From the cell containing the given text, extract its center point as (x, y) coordinate. 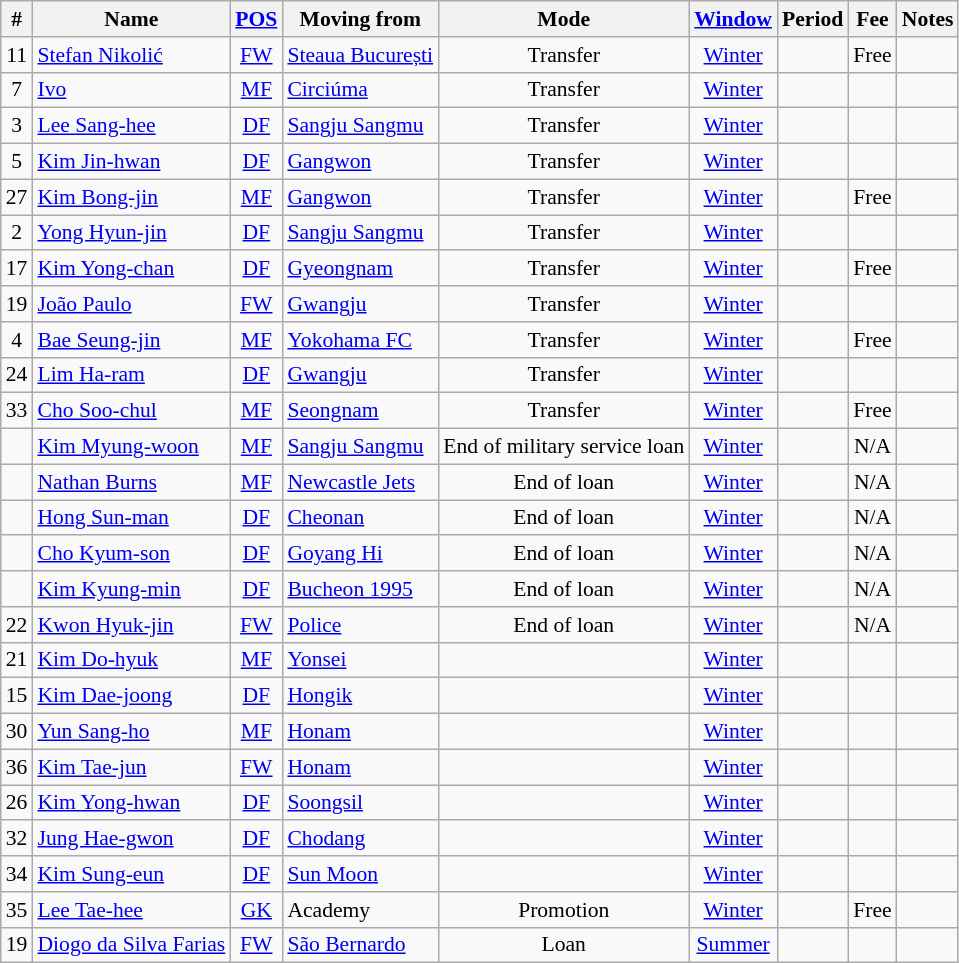
Summer (733, 945)
POS (256, 19)
Kim Do-hyuk (131, 660)
Yonsei (360, 660)
Nathan Burns (131, 482)
5 (17, 162)
São Bernardo (360, 945)
Kim Yong-hwan (131, 803)
Promotion (564, 910)
Kim Myung-woon (131, 447)
Steaua București (360, 55)
15 (17, 696)
24 (17, 375)
Kim Tae-jun (131, 767)
Fee (872, 19)
Sun Moon (360, 874)
32 (17, 839)
Notes (928, 19)
Soongsil (360, 803)
Cheonan (360, 518)
7 (17, 90)
Hong Sun-man (131, 518)
34 (17, 874)
End of military service loan (564, 447)
Circiúma (360, 90)
Lim Ha-ram (131, 375)
Seongnam (360, 411)
11 (17, 55)
Gyeongnam (360, 269)
Goyang Hi (360, 554)
Mode (564, 19)
Cho Kyum-son (131, 554)
22 (17, 625)
36 (17, 767)
Hongik (360, 696)
Window (733, 19)
Kim Jin-hwan (131, 162)
Kim Sung-eun (131, 874)
Academy (360, 910)
Lee Sang-hee (131, 126)
Bae Seung-jin (131, 340)
3 (17, 126)
Jung Hae-gwon (131, 839)
4 (17, 340)
Kwon Hyuk-jin (131, 625)
35 (17, 910)
Kim Dae-joong (131, 696)
# (17, 19)
Ivo (131, 90)
Kim Bong-jin (131, 197)
Newcastle Jets (360, 482)
Yokohama FC (360, 340)
17 (17, 269)
Chodang (360, 839)
Kim Yong-chan (131, 269)
Stefan Nikolić (131, 55)
João Paulo (131, 304)
Kim Kyung-min (131, 589)
27 (17, 197)
21 (17, 660)
Cho Soo-chul (131, 411)
Period (812, 19)
Loan (564, 945)
Diogo da Silva Farias (131, 945)
26 (17, 803)
GK (256, 910)
30 (17, 732)
33 (17, 411)
Yun Sang-ho (131, 732)
Name (131, 19)
2 (17, 233)
Moving from (360, 19)
Police (360, 625)
Bucheon 1995 (360, 589)
Lee Tae-hee (131, 910)
Yong Hyun-jin (131, 233)
